From the cell containing the given text, extract its center point as [x, y] coordinate. 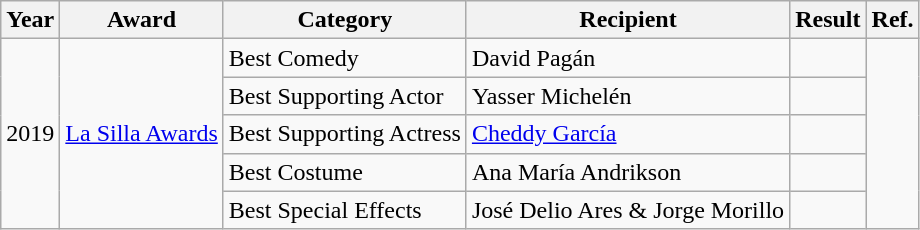
Best Costume [344, 172]
Year [30, 20]
Best Supporting Actor [344, 96]
2019 [30, 134]
Cheddy García [628, 134]
Award [142, 20]
Ref. [892, 20]
Recipient [628, 20]
Yasser Michelén [628, 96]
José Delio Ares & Jorge Morillo [628, 210]
Result [828, 20]
La Silla Awards [142, 134]
Ana María Andrikson [628, 172]
Best Comedy [344, 58]
Best Supporting Actress [344, 134]
Category [344, 20]
Best Special Effects [344, 210]
David Pagán [628, 58]
